Output the (x, y) coordinate of the center of the cell containing the given text.  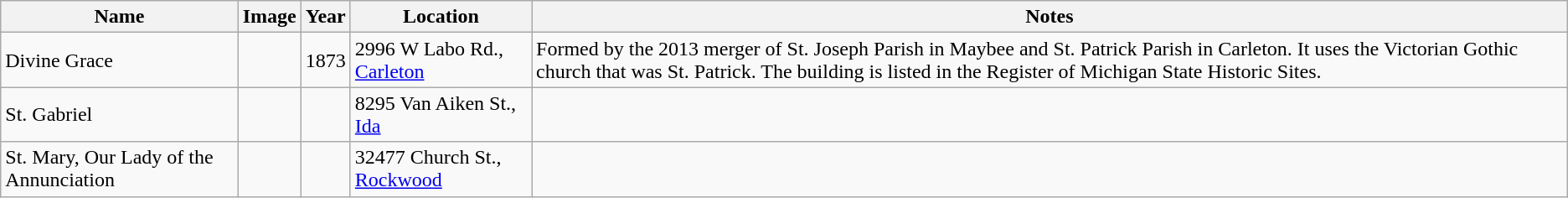
St. Mary, Our Lady of the Annunciation (119, 169)
Name (119, 17)
32477 Church St., Rockwood (441, 169)
Location (441, 17)
Divine Grace (119, 60)
Notes (1050, 17)
Year (325, 17)
8295 Van Aiken St., Ida (441, 114)
Image (270, 17)
St. Gabriel (119, 114)
2996 W Labo Rd., Carleton (441, 60)
1873 (325, 60)
